Capture the cell that displays the provided text and extract its (x, y) central coordinate. 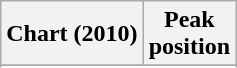
Chart (2010) (72, 34)
Peakposition (189, 34)
